Return [x, y] of the center of cell containing provided text 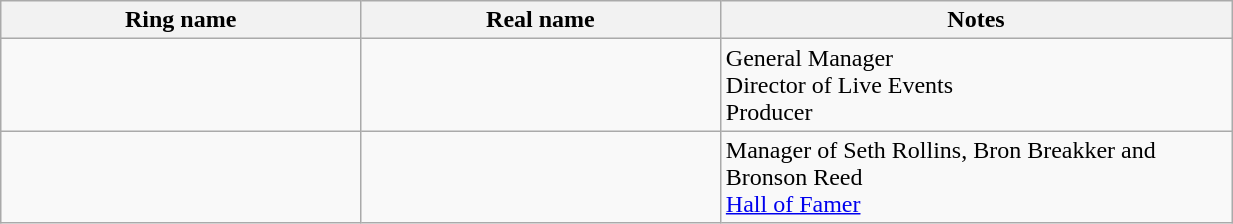
Manager of Seth Rollins, Bron Breakker and Bronson ReedHall of Famer [976, 177]
Notes [976, 20]
General ManagerDirector of Live EventsProducer [976, 85]
Real name [541, 20]
Ring name [181, 20]
